Find where the given text appears and provide that cell's center as [x, y] coordinate. 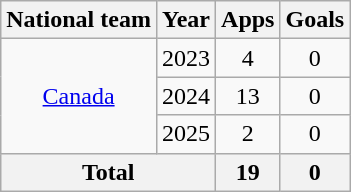
19 [248, 172]
Goals [315, 20]
2023 [186, 58]
Apps [248, 20]
Canada [79, 96]
13 [248, 96]
4 [248, 58]
2025 [186, 134]
2 [248, 134]
National team [79, 20]
Total [108, 172]
2024 [186, 96]
Year [186, 20]
